Pinpoint the cell where the given text exists, returning its (X, Y) midpoint coordinate. 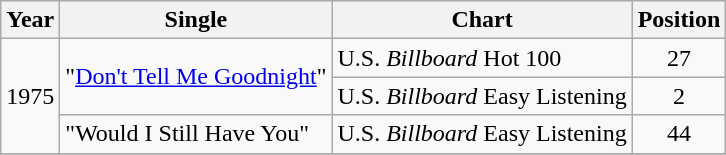
27 (679, 58)
2 (679, 96)
44 (679, 134)
"Don't Tell Me Goodnight" (196, 77)
Chart (482, 20)
Year (30, 20)
Single (196, 20)
U.S. Billboard Hot 100 (482, 58)
Position (679, 20)
1975 (30, 96)
"Would I Still Have You" (196, 134)
